Detect which cell encompasses the target text, then output its (x, y) center coordinate. 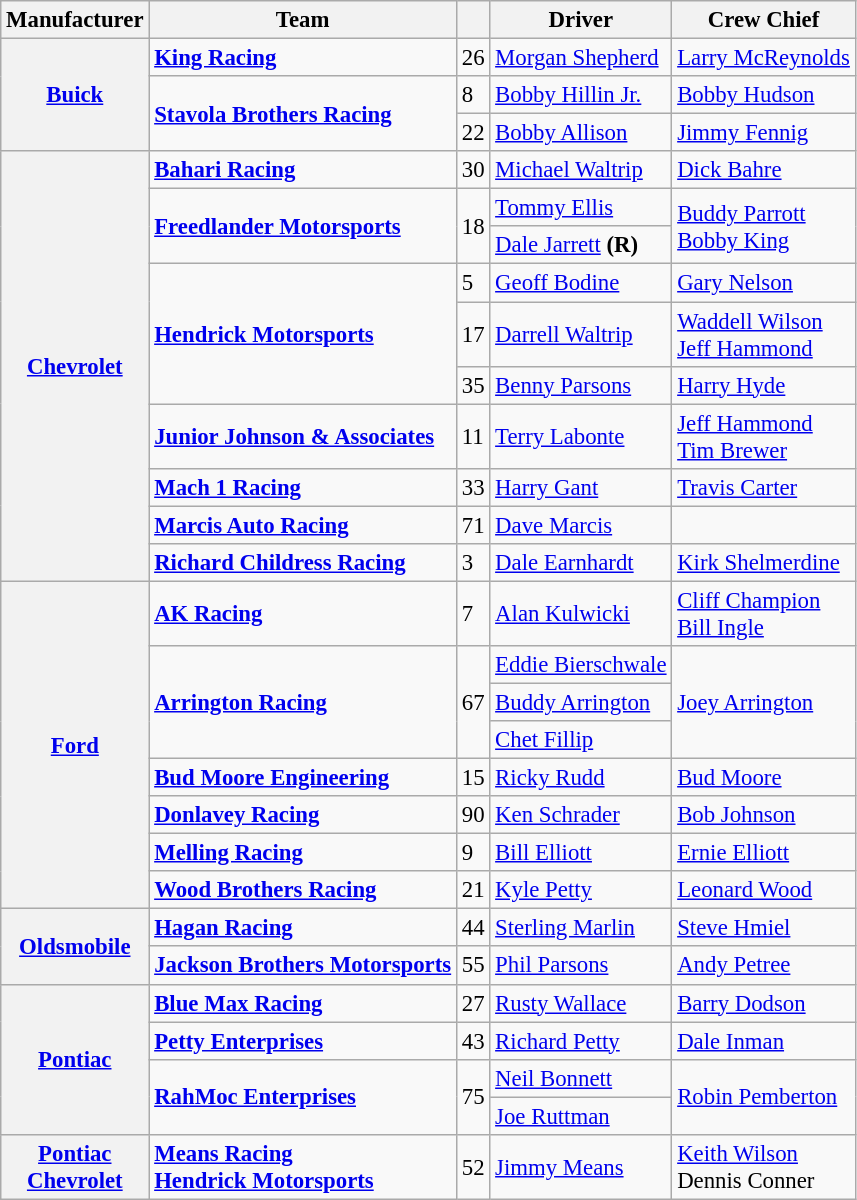
Wood Brothers Racing (303, 890)
Terry Labonte (581, 436)
Morgan Shepherd (581, 58)
55 (472, 966)
Richard Petty (581, 1041)
52 (472, 1168)
Crew Chief (764, 20)
Jackson Brothers Motorsports (303, 966)
Andy Petree (764, 966)
Blue Max Racing (303, 1003)
Dale Jarrett (R) (581, 245)
Bob Johnson (764, 815)
17 (472, 334)
Travis Carter (764, 487)
Chet Fillip (581, 740)
3 (472, 563)
Ford (75, 745)
22 (472, 133)
67 (472, 702)
Bud Moore Engineering (303, 778)
King Racing (303, 58)
Ken Schrader (581, 815)
Petty Enterprises (303, 1041)
Manufacturer (75, 20)
21 (472, 890)
Sterling Marlin (581, 928)
Chevrolet (75, 366)
Kirk Shelmerdine (764, 563)
Phil Parsons (581, 966)
Kyle Petty (581, 890)
Buick (75, 96)
Keith Wilson Dennis Conner (764, 1168)
Dale Earnhardt (581, 563)
Jimmy Means (581, 1168)
Melling Racing (303, 853)
Oldsmobile (75, 946)
44 (472, 928)
Bahari Racing (303, 170)
Richard Childress Racing (303, 563)
Hendrick Motorsports (303, 334)
Marcis Auto Racing (303, 525)
Michael Waltrip (581, 170)
Benny Parsons (581, 385)
Mach 1 Racing (303, 487)
Junior Johnson & Associates (303, 436)
Bobby Allison (581, 133)
Driver (581, 20)
Pontiac (75, 1059)
Harry Hyde (764, 385)
Neil Bonnett (581, 1078)
Jeff Hammond Tim Brewer (764, 436)
Geoff Bodine (581, 283)
Buddy Arrington (581, 702)
18 (472, 226)
Steve Hmiel (764, 928)
Dale Inman (764, 1041)
Team (303, 20)
Barry Dodson (764, 1003)
Bill Elliott (581, 853)
Harry Gant (581, 487)
11 (472, 436)
Dick Bahre (764, 170)
33 (472, 487)
Freedlander Motorsports (303, 226)
26 (472, 58)
5 (472, 283)
Cliff Champion Bill Ingle (764, 614)
Gary Nelson (764, 283)
Pontiac Chevrolet (75, 1168)
35 (472, 385)
Leonard Wood (764, 890)
15 (472, 778)
Alan Kulwicki (581, 614)
8 (472, 95)
90 (472, 815)
Joey Arrington (764, 702)
AK Racing (303, 614)
Ernie Elliott (764, 853)
Bobby Hillin Jr. (581, 95)
Means Racing Hendrick Motorsports (303, 1168)
Stavola Brothers Racing (303, 114)
Bobby Hudson (764, 95)
27 (472, 1003)
43 (472, 1041)
Robin Pemberton (764, 1096)
Hagan Racing (303, 928)
Arrington Racing (303, 702)
9 (472, 853)
RahMoc Enterprises (303, 1096)
7 (472, 614)
Rusty Wallace (581, 1003)
Buddy Parrott Bobby King (764, 226)
71 (472, 525)
Larry McReynolds (764, 58)
75 (472, 1096)
Jimmy Fennig (764, 133)
Dave Marcis (581, 525)
Tommy Ellis (581, 208)
Donlavey Racing (303, 815)
Eddie Bierschwale (581, 665)
30 (472, 170)
Waddell Wilson Jeff Hammond (764, 334)
Bud Moore (764, 778)
Darrell Waltrip (581, 334)
Ricky Rudd (581, 778)
Joe Ruttman (581, 1116)
